For the text-containing cell, return its midpoint in (X, Y) coordinate format. 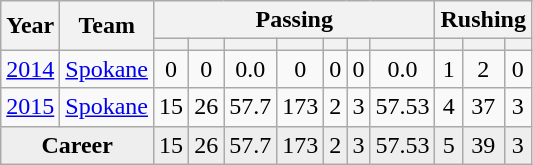
Team (107, 26)
5 (448, 145)
2015 (30, 107)
2014 (30, 69)
Passing (294, 20)
Year (30, 26)
37 (483, 107)
Rushing (483, 20)
4 (448, 107)
39 (483, 145)
Career (78, 145)
1 (448, 69)
